Identify which cell holds the provided text, then report its (X, Y) central coordinate. 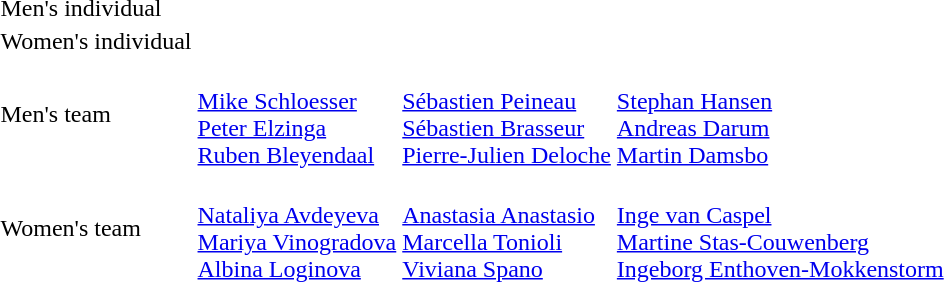
Mike SchloesserPeter ElzingaRuben Bleyendaal (297, 114)
Sébastien PeineauSébastien BrasseurPierre-Julien Deloche (507, 114)
